Identify which cell holds the provided text, then report its (X, Y) central coordinate. 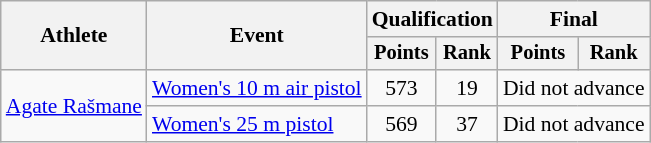
569 (402, 124)
Qualification (432, 19)
Women's 10 m air pistol (257, 88)
573 (402, 88)
Agate Rašmane (74, 106)
37 (467, 124)
Women's 25 m pistol (257, 124)
Final (574, 19)
Event (257, 36)
19 (467, 88)
Athlete (74, 36)
